Extract the [x, y] coordinate from the center of the cell holding the provided text.  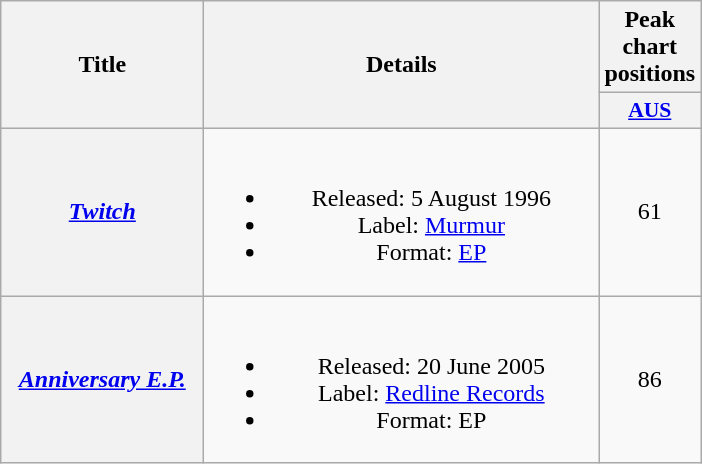
Details [402, 65]
AUS [650, 111]
Anniversary E.P. [102, 380]
Twitch [102, 212]
Peak chart positions [650, 47]
Title [102, 65]
Released: 20 June 2005Label: Redline Records Format: EP [402, 380]
Released: 5 August 1996Label: Murmur Format: EP [402, 212]
61 [650, 212]
86 [650, 380]
